Extract the (x, y) coordinate from the center of the cell holding the provided text.  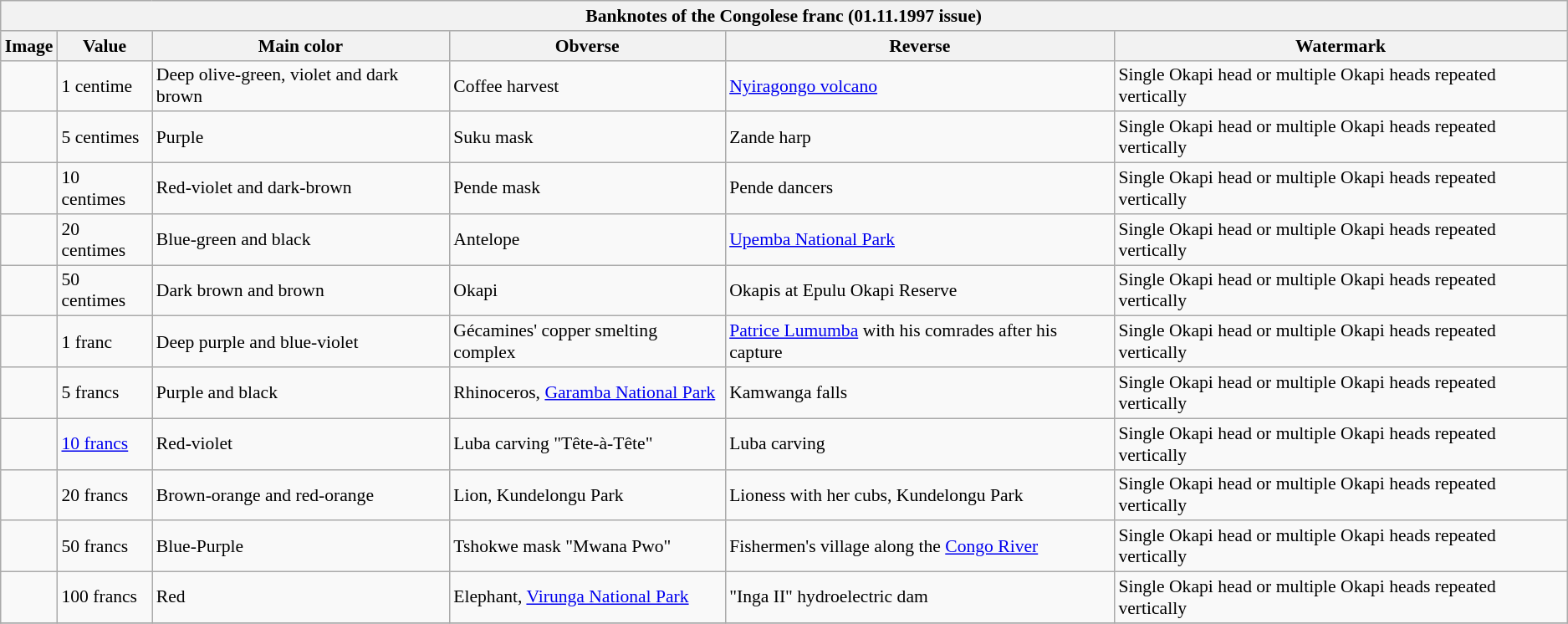
100 francs (104, 597)
Red (301, 597)
Fishermen's village along the Congo River (920, 547)
Pende dancers (920, 189)
Purple and black (301, 393)
Luba carving "Tête-à-Tête" (587, 443)
Zande harp (920, 137)
Blue-Purple (301, 547)
Value (104, 46)
50 centimes (104, 291)
Suku mask (587, 137)
Blue-green and black (301, 239)
Patrice Lumumba with his comrades after his capture (920, 341)
Upemba National Park (920, 239)
Lion, Kundelongu Park (587, 495)
Purple (301, 137)
Luba carving (920, 443)
Nyiragongo volcano (920, 85)
Lioness with her cubs, Kundelongu Park (920, 495)
Okapis at Epulu Okapi Reserve (920, 291)
Dark brown and brown (301, 291)
Gécamines' copper smelting complex (587, 341)
10 francs (104, 443)
Image (29, 46)
Rhinoceros, Garamba National Park (587, 393)
Deep purple and blue-violet (301, 341)
5 francs (104, 393)
Watermark (1340, 46)
20 francs (104, 495)
"Inga II" hydroelectric dam (920, 597)
Kamwanga falls (920, 393)
Banknotes of the Congolese franc (01.11.1997 issue) (784, 16)
Tshokwe mask "Mwana Pwo" (587, 547)
Deep olive-green, violet and dark brown (301, 85)
Red-violet (301, 443)
Obverse (587, 46)
Antelope (587, 239)
Okapi (587, 291)
Brown-orange and red-orange (301, 495)
1 franc (104, 341)
Pende mask (587, 189)
50 francs (104, 547)
Red-violet and dark-brown (301, 189)
Main color (301, 46)
Coffee harvest (587, 85)
5 centimes (104, 137)
Elephant, Virunga National Park (587, 597)
1 centime (104, 85)
Reverse (920, 46)
20 centimes (104, 239)
10 centimes (104, 189)
